Search for the cell housing the specified text and yield its [X, Y] center coordinate. 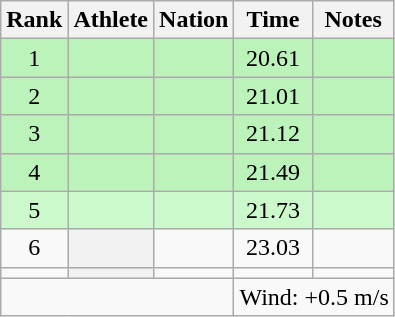
Notes [353, 20]
23.03 [273, 248]
Nation [194, 20]
3 [34, 134]
Time [273, 20]
21.01 [273, 96]
2 [34, 96]
21.12 [273, 134]
1 [34, 58]
4 [34, 172]
5 [34, 210]
Rank [34, 20]
Athlete [111, 20]
21.49 [273, 172]
21.73 [273, 210]
20.61 [273, 58]
Wind: +0.5 m/s [314, 297]
6 [34, 248]
